Extract the (X, Y) coordinate from the center of the cell holding the provided text.  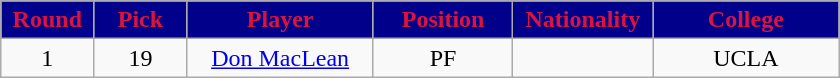
19 (140, 58)
UCLA (746, 58)
College (746, 20)
1 (48, 58)
Nationality (583, 20)
PF (443, 58)
Round (48, 20)
Position (443, 20)
Player (280, 20)
Pick (140, 20)
Don MacLean (280, 58)
